For the text-containing cell, return its midpoint in (x, y) coordinate format. 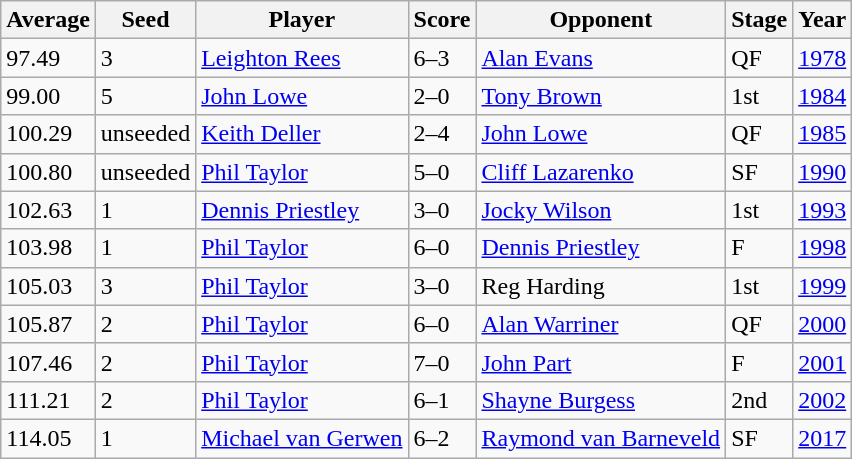
1993 (822, 210)
2–4 (442, 134)
1984 (822, 96)
2017 (822, 438)
6–1 (442, 400)
Michael van Gerwen (302, 438)
2001 (822, 362)
105.87 (48, 324)
Reg Harding (601, 286)
Seed (145, 20)
6–2 (442, 438)
103.98 (48, 248)
2000 (822, 324)
100.80 (48, 172)
99.00 (48, 96)
2002 (822, 400)
6–3 (442, 58)
5 (145, 96)
1998 (822, 248)
Stage (760, 20)
Average (48, 20)
1999 (822, 286)
97.49 (48, 58)
Alan Evans (601, 58)
Alan Warriner (601, 324)
1985 (822, 134)
102.63 (48, 210)
105.03 (48, 286)
Year (822, 20)
107.46 (48, 362)
5–0 (442, 172)
Cliff Lazarenko (601, 172)
Jocky Wilson (601, 210)
1990 (822, 172)
1978 (822, 58)
Score (442, 20)
2nd (760, 400)
Leighton Rees (302, 58)
111.21 (48, 400)
Raymond van Barneveld (601, 438)
John Part (601, 362)
Opponent (601, 20)
Player (302, 20)
Keith Deller (302, 134)
Tony Brown (601, 96)
2–0 (442, 96)
114.05 (48, 438)
7–0 (442, 362)
100.29 (48, 134)
Shayne Burgess (601, 400)
